Search for the cell housing the specified text and yield its [X, Y] center coordinate. 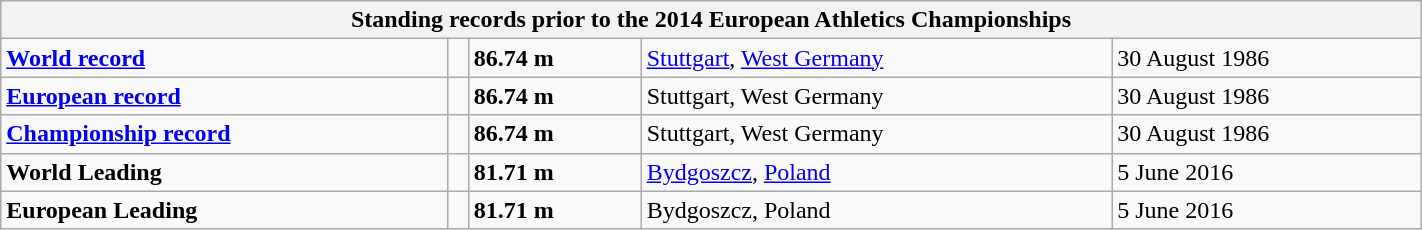
World Leading [224, 172]
Standing records prior to the 2014 European Athletics Championships [711, 20]
World record [224, 58]
European record [224, 96]
European Leading [224, 210]
Championship record [224, 134]
